Identify which cell holds the provided text, then report its (X, Y) central coordinate. 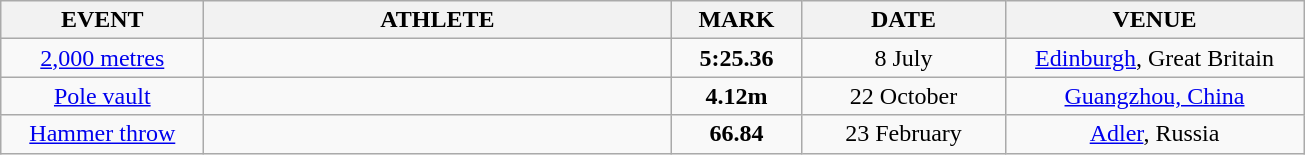
Guangzhou, China (1154, 96)
66.84 (736, 134)
EVENT (102, 20)
4.12m (736, 96)
Hammer throw (102, 134)
VENUE (1154, 20)
Adler, Russia (1154, 134)
5:25.36 (736, 58)
2,000 metres (102, 58)
ATHLETE (438, 20)
23 February (904, 134)
8 July (904, 58)
Pole vault (102, 96)
MARK (736, 20)
Edinburgh, Great Britain (1154, 58)
DATE (904, 20)
22 October (904, 96)
